Find where the given text appears and provide that cell's center as [X, Y] coordinate. 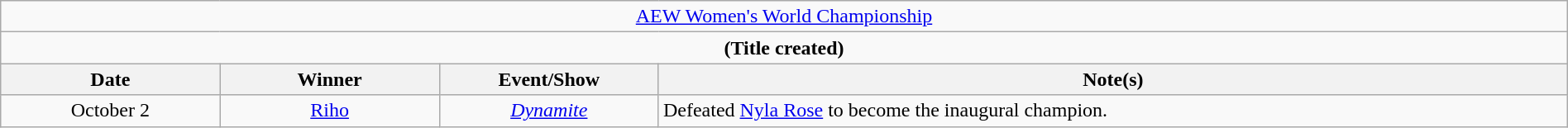
Date [111, 79]
October 2 [111, 111]
Riho [329, 111]
(Title created) [784, 48]
AEW Women's World Championship [784, 17]
Defeated Nyla Rose to become the inaugural champion. [1113, 111]
Event/Show [549, 79]
Dynamite [549, 111]
Note(s) [1113, 79]
Winner [329, 79]
